Find where the given text appears and provide that cell's center as [x, y] coordinate. 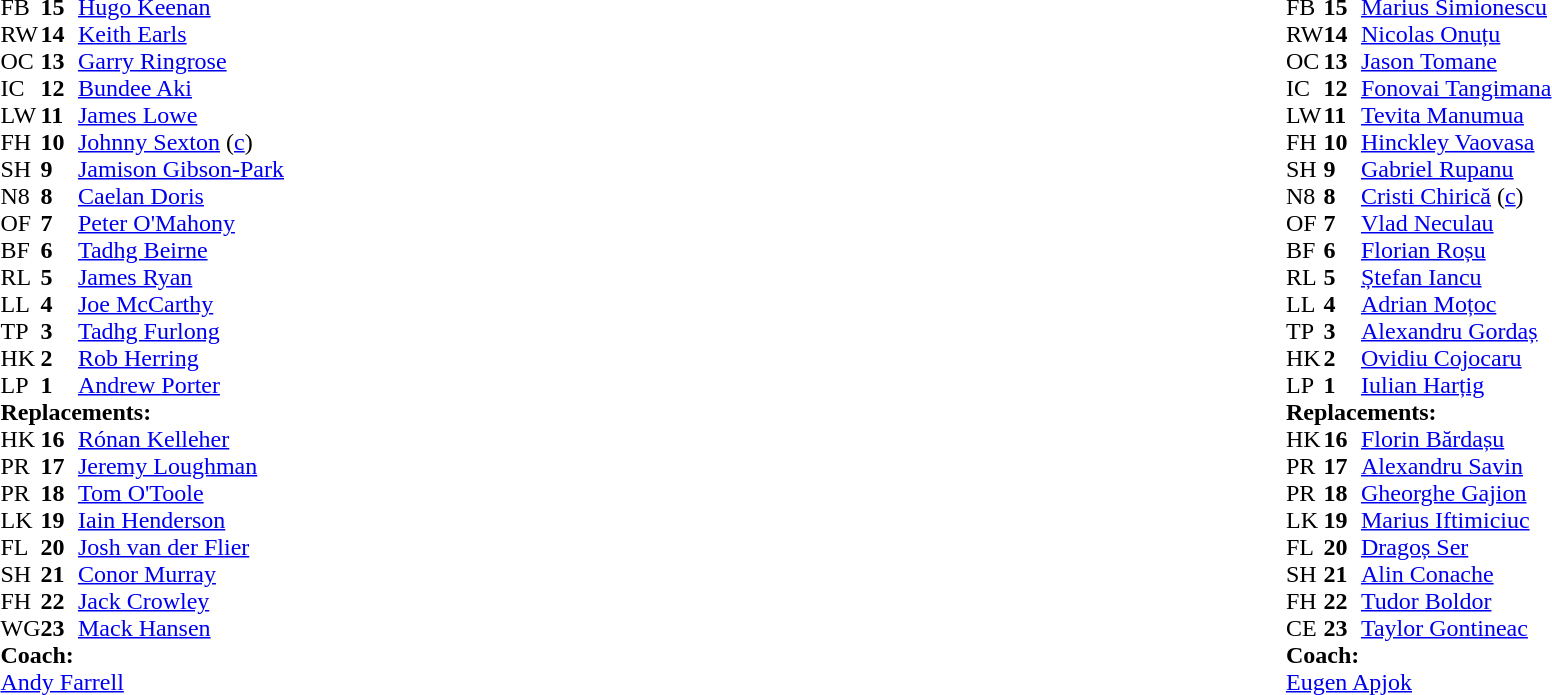
Johnny Sexton (c) [181, 142]
Jeremy Loughman [181, 466]
Vlad Neculau [1456, 224]
Gabriel Rupanu [1456, 170]
Adrian Moțoc [1456, 304]
Tevita Manumua [1456, 116]
Florin Bărdașu [1456, 440]
Iain Henderson [181, 520]
Eugen Apjok [1419, 682]
Jason Tomane [1456, 62]
WG [20, 628]
Florian Roșu [1456, 250]
Alin Conache [1456, 574]
Andrew Porter [181, 386]
Tudor Boldor [1456, 602]
Jack Crowley [181, 602]
Dragoș Ser [1456, 548]
Ștefan Iancu [1456, 278]
Keith Earls [181, 34]
James Lowe [181, 116]
Tadhg Furlong [181, 332]
Ovidiu Cojocaru [1456, 358]
Iulian Harțig [1456, 386]
Gheorghe Gajion [1456, 494]
Alexandru Gordaș [1456, 332]
Andy Farrell [142, 682]
Bundee Aki [181, 88]
Peter O'Mahony [181, 224]
Tadhg Beirne [181, 250]
Joe McCarthy [181, 304]
Alexandru Savin [1456, 466]
Taylor Gontineac [1456, 628]
Hinckley Vaovasa [1456, 142]
Jamison Gibson-Park [181, 170]
CE [1305, 628]
Caelan Doris [181, 196]
Nicolas Onuțu [1456, 34]
James Ryan [181, 278]
Conor Murray [181, 574]
Garry Ringrose [181, 62]
Tom O'Toole [181, 494]
Fonovai Tangimana [1456, 88]
Mack Hansen [181, 628]
Rob Herring [181, 358]
Marius Iftimiciuc [1456, 520]
Cristi Chirică (c) [1456, 196]
Josh van der Flier [181, 548]
Rónan Kelleher [181, 440]
